Identify which cell holds the provided text, then report its (x, y) central coordinate. 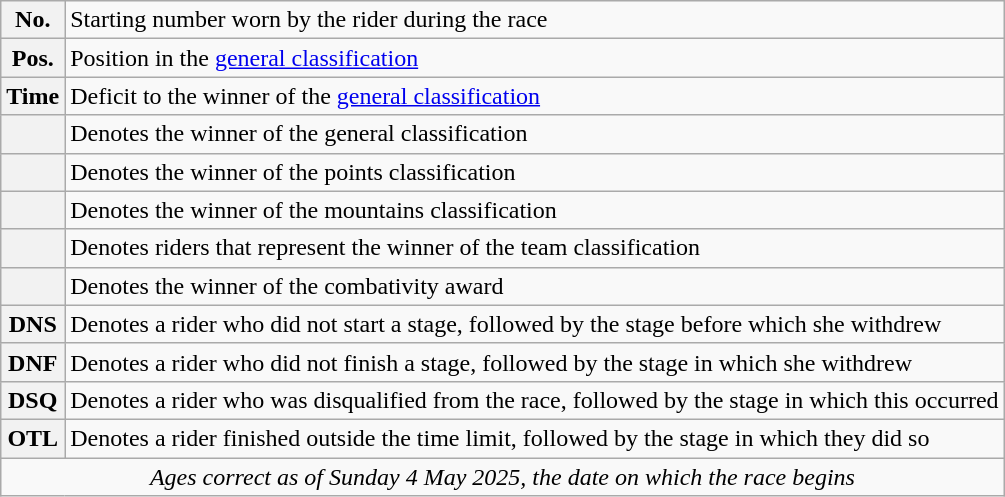
No. (33, 20)
Denotes a rider finished outside the time limit, followed by the stage in which they did so (534, 438)
Denotes riders that represent the winner of the team classification (534, 248)
Starting number worn by the rider during the race (534, 20)
Denotes the winner of the combativity award (534, 286)
Denotes a rider who did not finish a stage, followed by the stage in which she withdrew (534, 362)
Denotes the winner of the points classification (534, 172)
Pos. (33, 58)
DNF (33, 362)
OTL (33, 438)
Time (33, 96)
Denotes a rider who was disqualified from the race, followed by the stage in which this occurred (534, 400)
DNS (33, 324)
DSQ (33, 400)
Position in the general classification (534, 58)
Ages correct as of Sunday 4 May 2025, the date on which the race begins (502, 477)
Denotes a rider who did not start a stage, followed by the stage before which she withdrew (534, 324)
Deficit to the winner of the general classification (534, 96)
Denotes the winner of the mountains classification (534, 210)
Denotes the winner of the general classification (534, 134)
